Return the [X, Y] coordinate for the center point of the cell that contains the specified text.  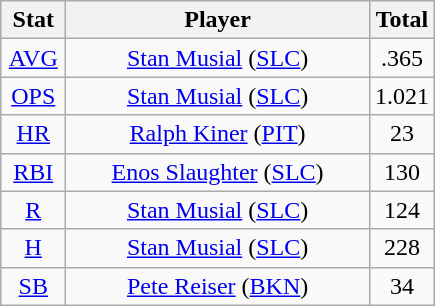
OPS [34, 96]
SB [34, 286]
Enos Slaughter (SLC) [218, 172]
228 [402, 248]
Ralph Kiner (PIT) [218, 134]
R [34, 210]
130 [402, 172]
124 [402, 210]
RBI [34, 172]
HR [34, 134]
Total [402, 20]
H [34, 248]
23 [402, 134]
AVG [34, 58]
Pete Reiser (BKN) [218, 286]
Player [218, 20]
1.021 [402, 96]
.365 [402, 58]
Stat [34, 20]
34 [402, 286]
